Identify which cell holds the provided text, then report its (x, y) central coordinate. 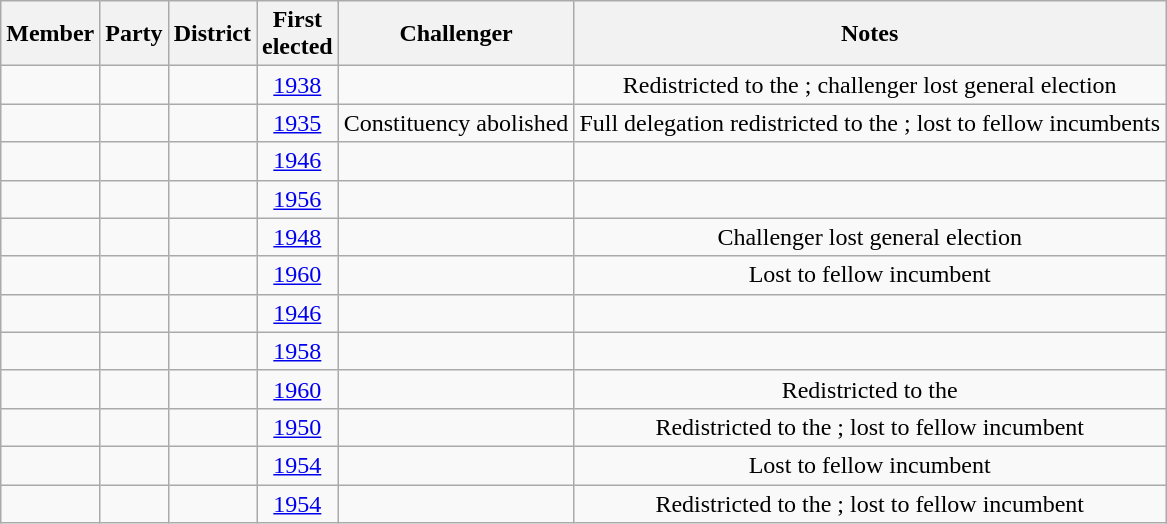
Member (50, 34)
Challenger lost general election (870, 237)
1938 (297, 85)
Notes (870, 34)
1948 (297, 237)
1958 (297, 351)
1950 (297, 427)
Redistricted to the ; challenger lost general election (870, 85)
Full delegation redistricted to the ; lost to fellow incumbents (870, 123)
1956 (297, 199)
Firstelected (297, 34)
Constituency abolished (456, 123)
Challenger (456, 34)
Redistricted to the (870, 389)
1935 (297, 123)
Party (134, 34)
District (212, 34)
